For the text-containing cell, return its midpoint in (X, Y) coordinate format. 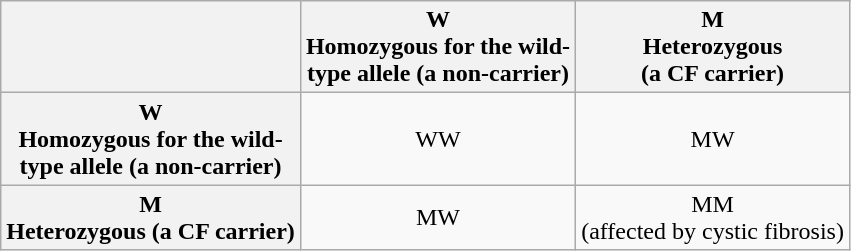
MHeterozygous (a CF carrier) (151, 218)
WW (438, 139)
MM(affected by cystic fibrosis) (713, 218)
MHeterozygous(a CF carrier) (713, 47)
